For the text-containing cell, return its midpoint in (x, y) coordinate format. 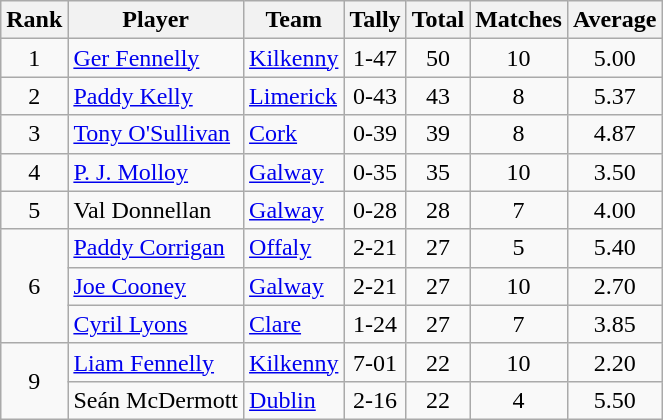
Paddy Corrigan (156, 248)
Clare (294, 324)
0-39 (375, 134)
4.00 (614, 210)
Total (438, 20)
Tony O'Sullivan (156, 134)
3 (34, 134)
2 (34, 96)
Matches (519, 20)
5.50 (614, 400)
Liam Fennelly (156, 362)
3.50 (614, 172)
0-28 (375, 210)
1-24 (375, 324)
1-47 (375, 58)
2-16 (375, 400)
P. J. Molloy (156, 172)
5.40 (614, 248)
Tally (375, 20)
6 (34, 286)
28 (438, 210)
35 (438, 172)
2.70 (614, 286)
Paddy Kelly (156, 96)
43 (438, 96)
9 (34, 381)
Val Donnellan (156, 210)
0-35 (375, 172)
4.87 (614, 134)
Ger Fennelly (156, 58)
Team (294, 20)
39 (438, 134)
5.00 (614, 58)
5.37 (614, 96)
Offaly (294, 248)
Cork (294, 134)
Joe Cooney (156, 286)
Seán McDermott (156, 400)
Player (156, 20)
1 (34, 58)
Limerick (294, 96)
Dublin (294, 400)
2.20 (614, 362)
7-01 (375, 362)
50 (438, 58)
3.85 (614, 324)
Cyril Lyons (156, 324)
0-43 (375, 96)
Rank (34, 20)
Average (614, 20)
